Find where the given text appears and provide that cell's center as (X, Y) coordinate. 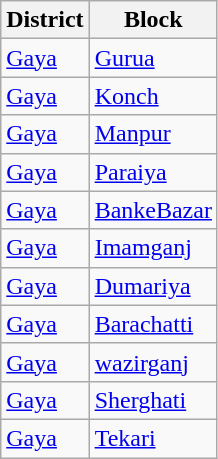
Barachatti (153, 324)
Manpur (153, 134)
Paraiya (153, 172)
Tekari (153, 438)
Konch (153, 96)
Block (153, 20)
BankeBazar (153, 210)
District (45, 20)
wazirganj (153, 362)
Imamganj (153, 248)
Sherghati (153, 400)
Dumariya (153, 286)
Gurua (153, 58)
